Identify which cell holds the provided text, then report its [x, y] central coordinate. 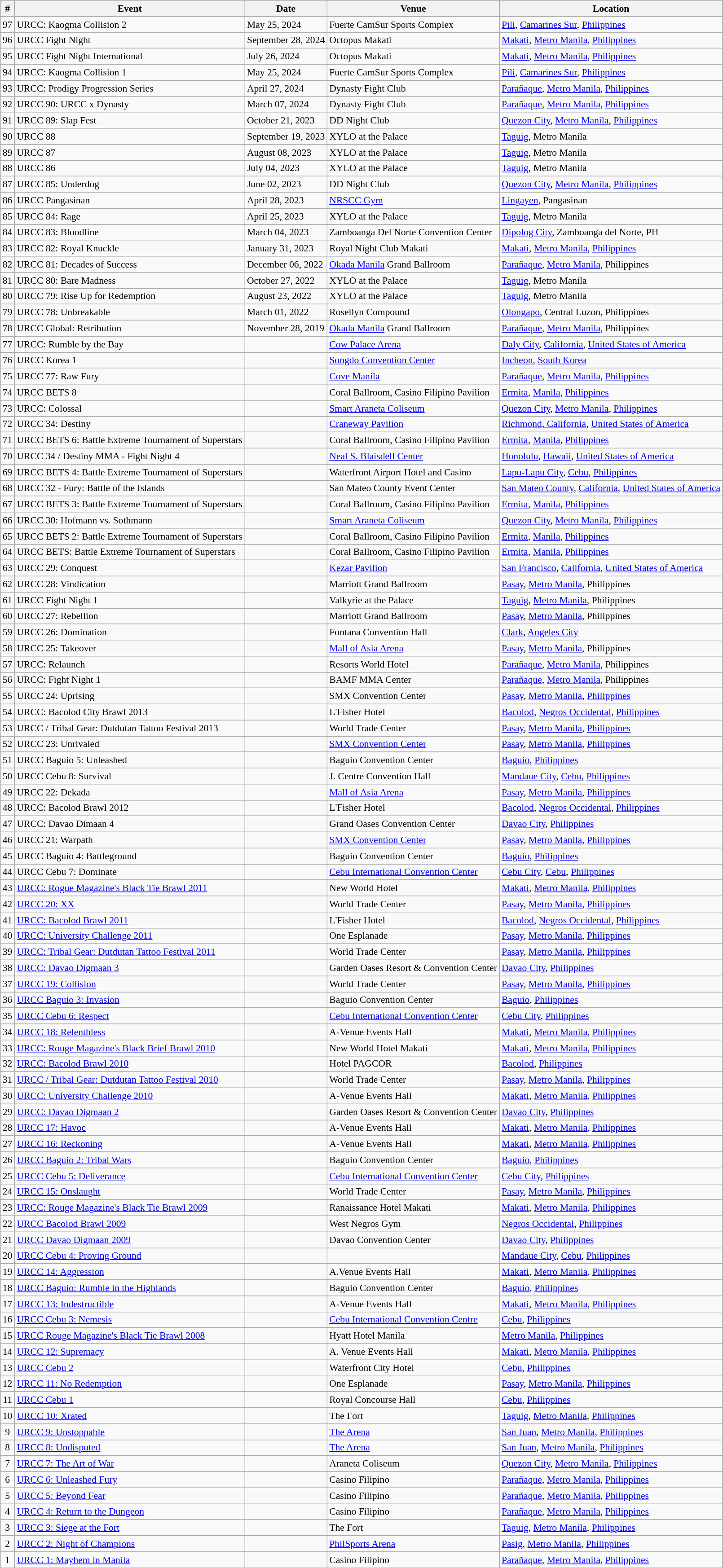
90 [8, 136]
URCC / Tribal Gear: Dutdutan Tattoo Festival 2010 [129, 1080]
BAMF MMA Center [413, 680]
19 [8, 1272]
Bacolod, Philippines [611, 1064]
Olongapo, Central Luzon, Philippines [611, 312]
URCC 86 [129, 168]
57 [8, 664]
4 [8, 1512]
San Francisco, California, United States of America [611, 568]
91 [8, 121]
21 [8, 1240]
Zamboanga Del Norte Convention Center [413, 233]
URCC 85: Underdog [129, 184]
URCC Cebu 6: Respect [129, 1016]
URCC Cebu 3: Nemesis [129, 1320]
12 [8, 1384]
Neal S. Blaisdell Center [413, 457]
URCC 21: Warpath [129, 840]
URCC Fight Night [129, 40]
URCC 32 - Fury: Battle of the Islands [129, 488]
URCC 29: Conquest [129, 568]
URCC: Kaogma Collision 2 [129, 25]
23 [8, 1208]
URCC 3: Siege at the Fort [129, 1528]
Date [286, 9]
25 [8, 1176]
Resorts World Hotel [413, 664]
Ranaissance Hotel Makati [413, 1208]
URCC: Prodigy Progression Series [129, 88]
32 [8, 1064]
48 [8, 808]
March 01, 2022 [286, 312]
20 [8, 1256]
New World Hotel Makati [413, 1048]
URCC 25: Takeover [129, 648]
Event [129, 9]
29 [8, 1112]
URCC Baguio 2: Tribal Wars [129, 1160]
URCC 26: Domination [129, 632]
URCC Baguio 3: Invasion [129, 1000]
Royal Concourse Hall [413, 1400]
URCC 9: Unstoppable [129, 1432]
URCC 78: Unbreakable [129, 312]
URCC: Rogue Magazine's Black Tie Brawl 2011 [129, 888]
URCC: Relaunch [129, 664]
Hotel PAGCOR [413, 1064]
30 [8, 1096]
86 [8, 201]
41 [8, 920]
URCC 80: Bare Madness [129, 281]
URCC 77: Raw Fury [129, 377]
Waterfront Airport Hotel and Casino [413, 472]
September 19, 2023 [286, 136]
63 [8, 568]
24 [8, 1192]
URCC 11: No Redemption [129, 1384]
11 [8, 1400]
J. Centre Convention Hall [413, 776]
88 [8, 168]
Rosellyn Compound [413, 312]
77 [8, 344]
68 [8, 488]
URCC Cebu 4: Proving Ground [129, 1256]
URCC 12: Supremacy [129, 1352]
Grand Oases Convention Center [413, 824]
August 23, 2022 [286, 296]
67 [8, 505]
San Mateo County, California, United States of America [611, 488]
URCC 20: XX [129, 904]
URCC BETS 2: Battle Extreme Tournament of Superstars [129, 536]
72 [8, 424]
URCC 17: Havoc [129, 1128]
49 [8, 792]
April 27, 2024 [286, 88]
URCC 19: Collision [129, 984]
URCC: Davao Digmaan 3 [129, 968]
35 [8, 1016]
URCC BETS 3: Battle Extreme Tournament of Superstars [129, 505]
27 [8, 1144]
URCC 84: Rage [129, 216]
Waterfront City Hotel [413, 1368]
56 [8, 680]
36 [8, 1000]
URCC 4: Return to the Dungeon [129, 1512]
Honolulu, Hawaii, United States of America [611, 457]
URCC 23: Unrivaled [129, 744]
75 [8, 377]
Pasig, Metro Manila, Philippines [611, 1544]
June 02, 2023 [286, 184]
San Mateo County Event Center [413, 488]
# [8, 9]
45 [8, 856]
51 [8, 760]
43 [8, 888]
URCC 6: Unleashed Fury [129, 1480]
80 [8, 296]
URCC Bacolod Brawl 2009 [129, 1224]
83 [8, 249]
October 21, 2023 [286, 121]
Davao Convention Center [413, 1240]
URCC Baguio 5: Unleashed [129, 760]
URCC 8: Undisputed [129, 1448]
NRSCC Gym [413, 201]
78 [8, 329]
Daly City, California, United States of America [611, 344]
17 [8, 1304]
6 [8, 1480]
42 [8, 904]
URCC 2: Night of Champions [129, 1544]
5 [8, 1496]
URCC 87 [129, 153]
URCC: Davao Dimaan 4 [129, 824]
13 [8, 1368]
54 [8, 712]
URCC: Davao Digmaan 2 [129, 1112]
76 [8, 360]
URCC 34 / Destiny MMA - Fight Night 4 [129, 457]
Craneway Pavilion [413, 424]
55 [8, 696]
URCC BETS 4: Battle Extreme Tournament of Superstars [129, 472]
July 04, 2023 [286, 168]
18 [8, 1288]
1 [8, 1560]
Hyatt Hotel Manila [413, 1336]
82 [8, 264]
URCC Pangasinan [129, 201]
URCC: Fight Night 1 [129, 680]
URCC 90: URCC x Dynasty [129, 105]
URCC Baguio 4: Battleground [129, 856]
URCC 13: Indestructible [129, 1304]
URCC Rouge Magazine's Black Tie Brawl 2008 [129, 1336]
79 [8, 312]
September 28, 2024 [286, 40]
Cove Manila [413, 377]
URCC 30: Hofmann vs. Sothmann [129, 520]
URCC Fight Night International [129, 57]
Dipolog City, Zamboanga del Norte, PH [611, 233]
15 [8, 1336]
URCC 18: Relenthless [129, 1032]
95 [8, 57]
71 [8, 440]
Cebu International Convention Centre [413, 1320]
URCC 79: Rise Up for Redemption [129, 296]
URCC 7: The Art of War [129, 1464]
10 [8, 1416]
Clark, Angeles City [611, 632]
URCC 15: Onslaught [129, 1192]
46 [8, 840]
URCC: Bacolod City Brawl 2013 [129, 712]
April 28, 2023 [286, 201]
14 [8, 1352]
33 [8, 1048]
22 [8, 1224]
Lingayen, Pangasinan [611, 201]
URCC 10: Xrated [129, 1416]
A.Venue Events Hall [413, 1272]
44 [8, 872]
64 [8, 552]
28 [8, 1128]
40 [8, 936]
92 [8, 105]
URCC 16: Reckoning [129, 1144]
53 [8, 728]
73 [8, 408]
URCC 89: Slap Fest [129, 121]
URCC Cebu 1 [129, 1400]
Lapu-Lapu City, Cebu, Philippines [611, 472]
URCC 1: Mayhem in Manila [129, 1560]
Venue [413, 9]
July 26, 2024 [286, 57]
A. Venue Events Hall [413, 1352]
47 [8, 824]
URCC Cebu 5: Deliverance [129, 1176]
URCC 82: Royal Knuckle [129, 249]
URCC 28: Vindication [129, 584]
URCC 81: Decades of Success [129, 264]
58 [8, 648]
Richmond, California, United States of America [611, 424]
URCC Davao Digmaan 2009 [129, 1240]
Cebu City, Cebu, Philippines [611, 872]
Location [611, 9]
65 [8, 536]
50 [8, 776]
26 [8, 1160]
URCC 34: Destiny [129, 424]
URCC / Tribal Gear: Dutdutan Tattoo Festival 2013 [129, 728]
URCC: Rouge Magazine's Black Brief Brawl 2010 [129, 1048]
URCC 83: Bloodline [129, 233]
URCC: University Challenge 2010 [129, 1096]
URCC: Bacolod Brawl 2011 [129, 920]
62 [8, 584]
7 [8, 1464]
August 08, 2023 [286, 153]
URCC: Bacolod Brawl 2012 [129, 808]
URCC: Rumble by the Bay [129, 344]
URCC 14: Aggression [129, 1272]
37 [8, 984]
87 [8, 184]
Fontana Convention Hall [413, 632]
Negros Occidental, Philippines [611, 1224]
93 [8, 88]
West Negros Gym [413, 1224]
Songdo Convention Center [413, 360]
96 [8, 40]
April 25, 2023 [286, 216]
URCC Korea 1 [129, 360]
Araneta Coliseum [413, 1464]
URCC 88 [129, 136]
URCC 27: Rebellion [129, 616]
URCC 22: Dekada [129, 792]
Royal Night Club Makati [413, 249]
60 [8, 616]
March 07, 2024 [286, 105]
31 [8, 1080]
59 [8, 632]
8 [8, 1448]
URCC BETS 8 [129, 392]
October 27, 2022 [286, 281]
66 [8, 520]
16 [8, 1320]
January 31, 2023 [286, 249]
URCC Cebu 8: Survival [129, 776]
PhilSports Arena [413, 1544]
URCC Fight Night 1 [129, 600]
97 [8, 25]
Incheon, South Korea [611, 360]
December 06, 2022 [286, 264]
URCC: University Challenge 2011 [129, 936]
March 04, 2023 [286, 233]
94 [8, 73]
November 28, 2019 [286, 329]
URCC Cebu 2 [129, 1368]
38 [8, 968]
URCC Cebu 7: Dominate [129, 872]
Cow Palace Arena [413, 344]
URCC Global: Retribution [129, 329]
URCC: Kaogma Collision 1 [129, 73]
61 [8, 600]
Valkyrie at the Palace [413, 600]
39 [8, 952]
New World Hotel [413, 888]
74 [8, 392]
70 [8, 457]
34 [8, 1032]
URCC BETS 6: Battle Extreme Tournament of Superstars [129, 440]
Kezar Pavilion [413, 568]
URCC BETS: Battle Extreme Tournament of Superstars [129, 552]
URCC: Bacolod Brawl 2010 [129, 1064]
URCC 24: Uprising [129, 696]
52 [8, 744]
9 [8, 1432]
69 [8, 472]
85 [8, 216]
81 [8, 281]
89 [8, 153]
URCC 5: Beyond Fear [129, 1496]
84 [8, 233]
Metro Manila, Philippines [611, 1336]
2 [8, 1544]
URCC: Rouge Magazine's Black Tie Brawl 2009 [129, 1208]
3 [8, 1528]
URCC: Colossal [129, 408]
URCC: Tribal Gear: Dutdutan Tattoo Festival 2011 [129, 952]
URCC Baguio: Rumble in the Highlands [129, 1288]
